Extract the (x, y) coordinate from the center of the cell holding the provided text.  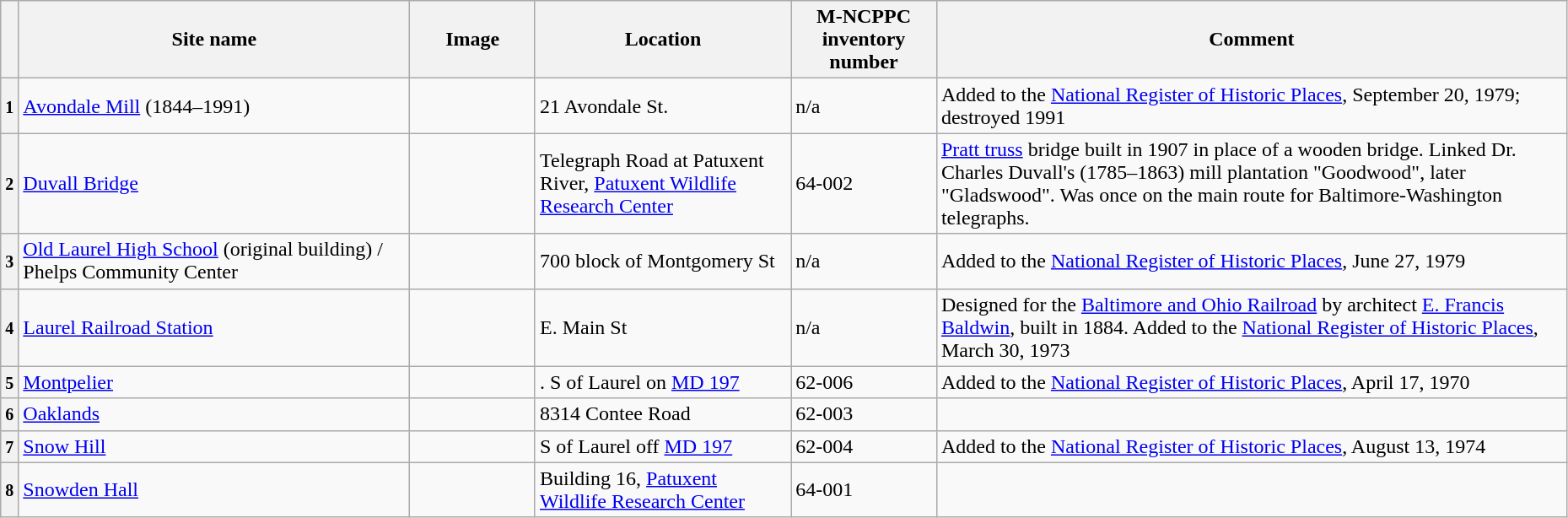
Telegraph Road at Patuxent River, Patuxent Wildlife Research Center (663, 184)
2 (10, 184)
4 (10, 327)
Site name (214, 40)
1 (10, 106)
Added to the National Register of Historic Places, June 27, 1979 (1252, 262)
Image (472, 40)
64-001 (864, 489)
8314 Contee Road (663, 414)
Comment (1252, 40)
Laurel Railroad Station (214, 327)
Oaklands (214, 414)
700 block of Montgomery St (663, 262)
. S of Laurel on MD 197 (663, 382)
Building 16, Patuxent Wildlife Research Center (663, 489)
62-006 (864, 382)
Snowden Hall (214, 489)
E. Main St (663, 327)
5 (10, 382)
21 Avondale St. (663, 106)
8 (10, 489)
62-004 (864, 446)
S of Laurel off MD 197 (663, 446)
Added to the National Register of Historic Places, September 20, 1979; destroyed 1991 (1252, 106)
Snow Hill (214, 446)
Duvall Bridge (214, 184)
64-002 (864, 184)
6 (10, 414)
Location (663, 40)
Avondale Mill (1844–1991) (214, 106)
62-003 (864, 414)
7 (10, 446)
Montpelier (214, 382)
M-NCPPC inventory number (864, 40)
Added to the National Register of Historic Places, April 17, 1970 (1252, 382)
Old Laurel High School (original building) / Phelps Community Center (214, 262)
3 (10, 262)
Added to the National Register of Historic Places, August 13, 1974 (1252, 446)
